Output the [X, Y] coordinate of the center of the cell containing the given text.  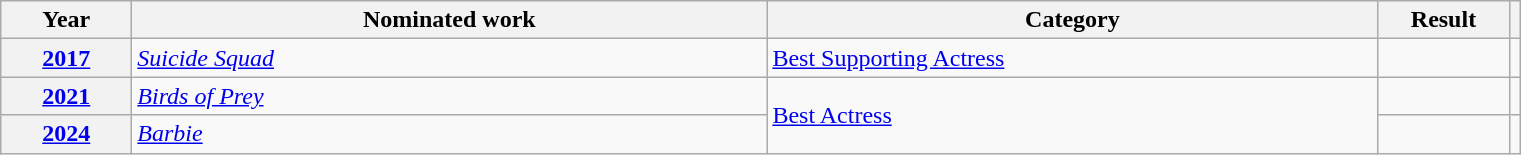
Result [1444, 20]
2024 [66, 134]
Year [66, 20]
Barbie [450, 134]
Birds of Prey [450, 96]
Suicide Squad [450, 58]
2017 [66, 58]
Nominated work [450, 20]
Category [1072, 20]
Best Actress [1072, 115]
2021 [66, 96]
Best Supporting Actress [1072, 58]
